Provide the (X, Y) coordinate of the cell's center where the given text is located.  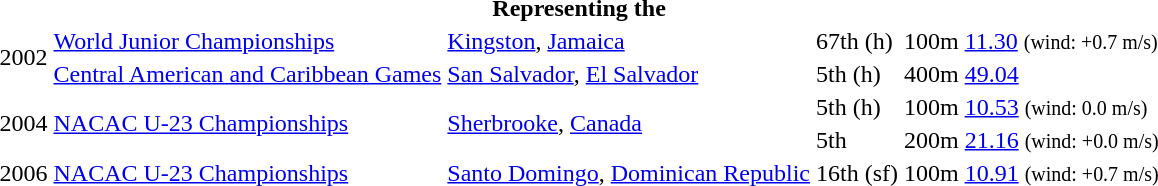
200m (931, 140)
Kingston, Jamaica (629, 41)
67th (h) (856, 41)
5th (856, 140)
Central American and Caribbean Games (248, 74)
Sherbrooke, Canada (629, 124)
San Salvador, El Salvador (629, 74)
400m (931, 74)
NACAC U-23 Championships (248, 124)
World Junior Championships (248, 41)
